Detect which cell encompasses the target text, then output its [x, y] center coordinate. 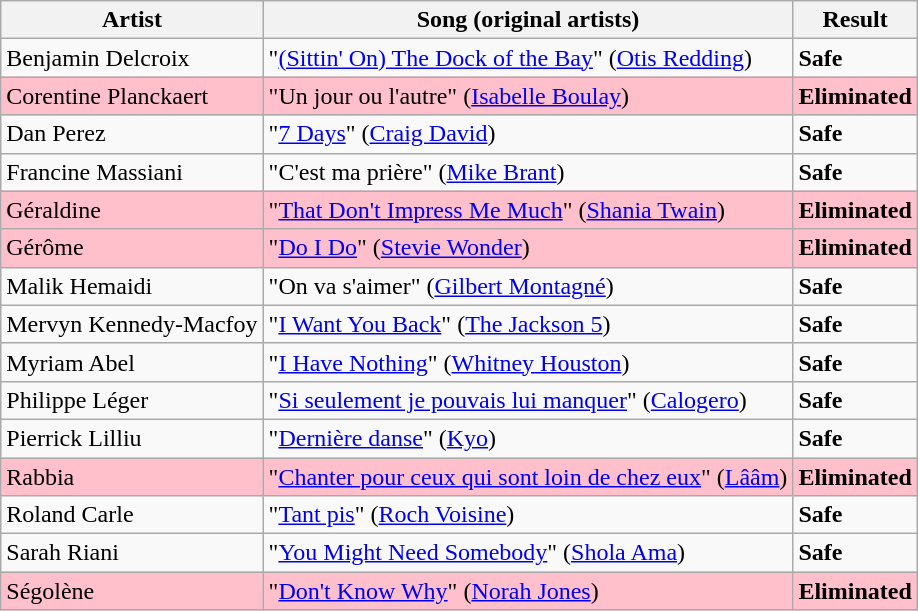
"(Sittin' On) The Dock of the Bay" (Otis Redding) [528, 58]
Gérôme [132, 248]
"7 Days" (Craig David) [528, 134]
Rabbia [132, 477]
Artist [132, 20]
Malik Hemaidi [132, 286]
"Dernière danse" (Kyo) [528, 438]
Ségolène [132, 591]
"I Want You Back" (The Jackson 5) [528, 324]
Result [855, 20]
"That Don't Impress Me Much" (Shania Twain) [528, 210]
"Don't Know Why" (Norah Jones) [528, 591]
Song (original artists) [528, 20]
"Tant pis" (Roch Voisine) [528, 515]
Mervyn Kennedy-Macfoy [132, 324]
"Do I Do" (Stevie Wonder) [528, 248]
"On va s'aimer" (Gilbert Montagné) [528, 286]
Corentine Planckaert [132, 96]
"You Might Need Somebody" (Shola Ama) [528, 553]
Sarah Riani [132, 553]
Benjamin Delcroix [132, 58]
Philippe Léger [132, 400]
"Chanter pour ceux qui sont loin de chez eux" (Lââm) [528, 477]
Francine Massiani [132, 172]
Roland Carle [132, 515]
Géraldine [132, 210]
"Si seulement je pouvais lui manquer" (Calogero) [528, 400]
Pierrick Lilliu [132, 438]
"Un jour ou l'autre" (Isabelle Boulay) [528, 96]
Myriam Abel [132, 362]
"C'est ma prière" (Mike Brant) [528, 172]
Dan Perez [132, 134]
"I Have Nothing" (Whitney Houston) [528, 362]
